Extract the [x, y] coordinate from the center of the cell holding the provided text.  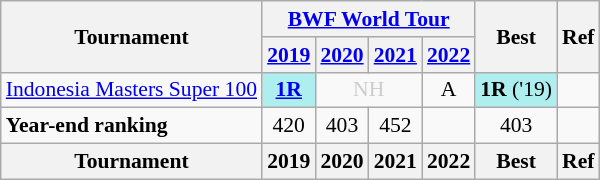
NH [368, 90]
Indonesia Masters Super 100 [132, 90]
BWF World Tour [368, 19]
1R [288, 90]
A [448, 90]
420 [288, 126]
452 [396, 126]
Year-end ranking [132, 126]
1R ('19) [516, 90]
